Output the (x, y) coordinate of the center of the cell containing the given text.  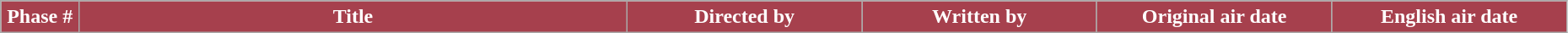
Directed by (744, 17)
English air date (1449, 17)
Phase # (40, 17)
Title (353, 17)
Written by (979, 17)
Original air date (1214, 17)
